For the text-containing cell, return its midpoint in [x, y] coordinate format. 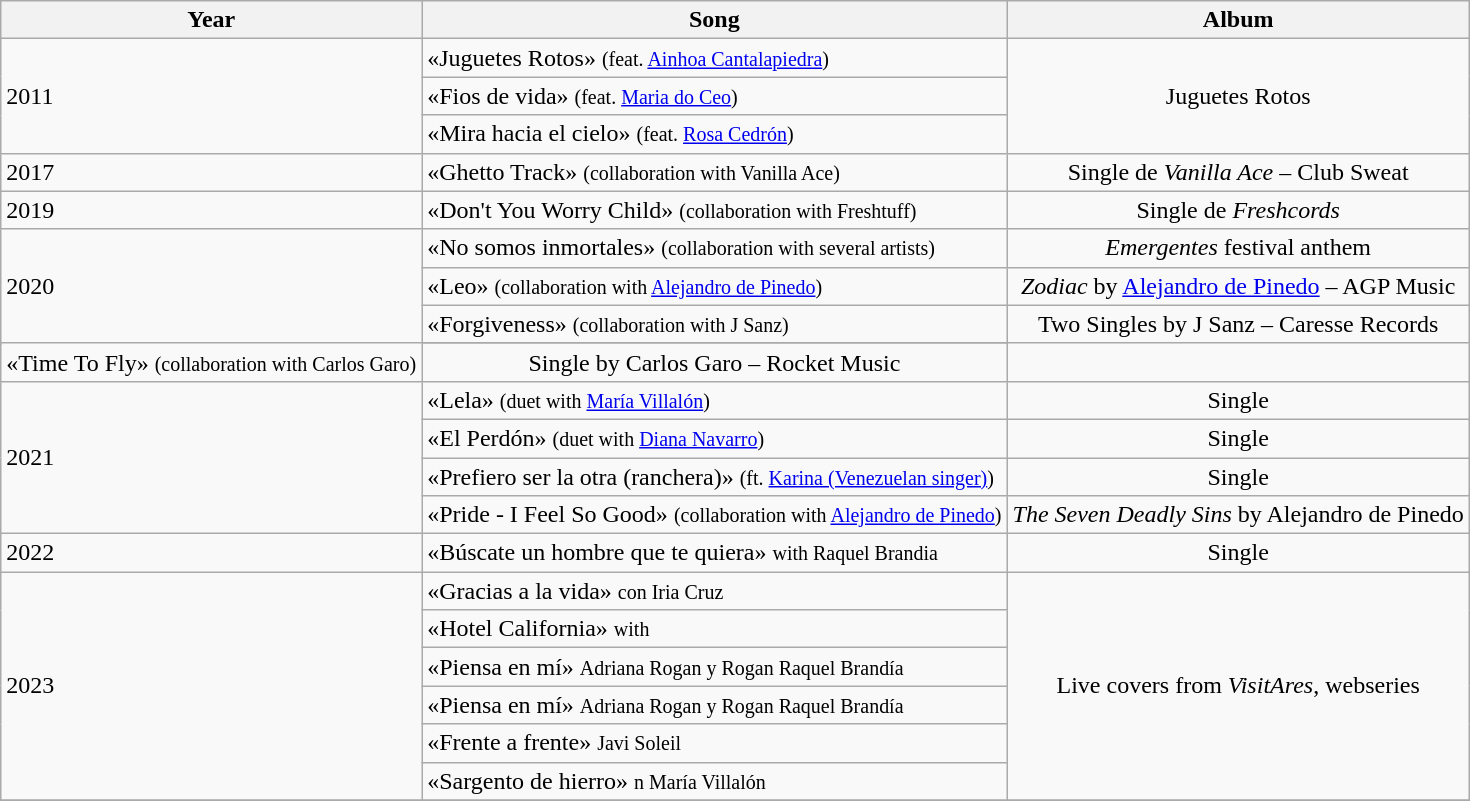
«Fios de vida» (feat. Maria do Ceo) [714, 96]
Juguetes Rotos [1238, 96]
«Time To Fly» (collaboration with Carlos Garo) [212, 362]
«Leo» (collaboration with Alejandro de Pinedo) [714, 286]
«Pride - I Feel So Good» (collaboration with Alejandro de Pinedo) [714, 515]
«Prefiero ser la otra (ranchera)» (ft. Karina (Venezuelan singer)) [714, 477]
Emergentes festival anthem [1238, 248]
«Gracias a la vida» con Iria Cruz [714, 591]
Zodiac by Alejandro de Pinedo – AGP Music [1238, 286]
«Forgiveness» (collaboration with J Sanz) [714, 324]
Two Singles by J Sanz – Caresse Records [1238, 324]
Year [212, 20]
«El Perdón» (duet with Diana Navarro) [714, 438]
2021 [212, 457]
2019 [212, 210]
Single de Freshcords [1238, 210]
Song [714, 20]
«Mira hacia el cielo» (feat. Rosa Cedrón) [714, 134]
Single by Carlos Garo – Rocket Music [714, 362]
2017 [212, 172]
Live covers from VisitAres, webseries [1238, 686]
«Sargento de hierro» n María Villalón [714, 781]
«Lela» (duet with María Villalón) [714, 400]
2011 [212, 96]
The Seven Deadly Sins by Alejandro de Pinedo [1238, 515]
«Ghetto Track» (collaboration with Vanilla Ace) [714, 172]
2020 [212, 286]
Single de Vanilla Ace – Club Sweat [1238, 172]
«Hotel California» with [714, 629]
2022 [212, 553]
«Frente a frente» Javi Soleil [714, 743]
«Don't You Worry Child» (collaboration with Freshtuff) [714, 210]
«No somos inmortales» (collaboration with several artists) [714, 248]
«Juguetes Rotos» (feat. Ainhoa Cantalapiedra) [714, 58]
«Búscate un hombre que te quiera» with Raquel Brandia [714, 553]
Album [1238, 20]
2023 [212, 686]
